Identify which cell holds the provided text, then report its (X, Y) central coordinate. 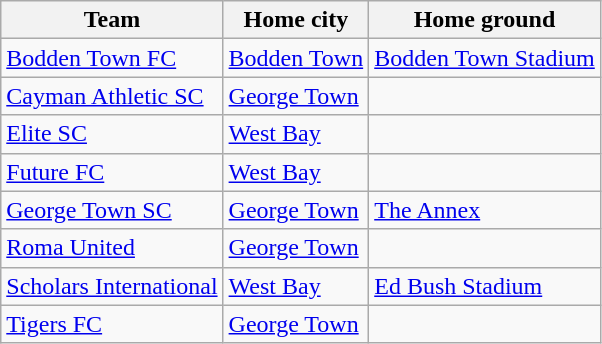
Scholars International (112, 286)
Bodden Town (296, 58)
Home ground (485, 20)
Bodden Town Stadium (485, 58)
Future FC (112, 172)
Home city (296, 20)
Ed Bush Stadium (485, 286)
Cayman Athletic SC (112, 96)
Elite SC (112, 134)
The Annex (485, 210)
Bodden Town FC (112, 58)
George Town SC (112, 210)
Tigers FC (112, 324)
Roma United (112, 248)
Team (112, 20)
